Provide the [x, y] coordinate of the cell's center where the given text is located.  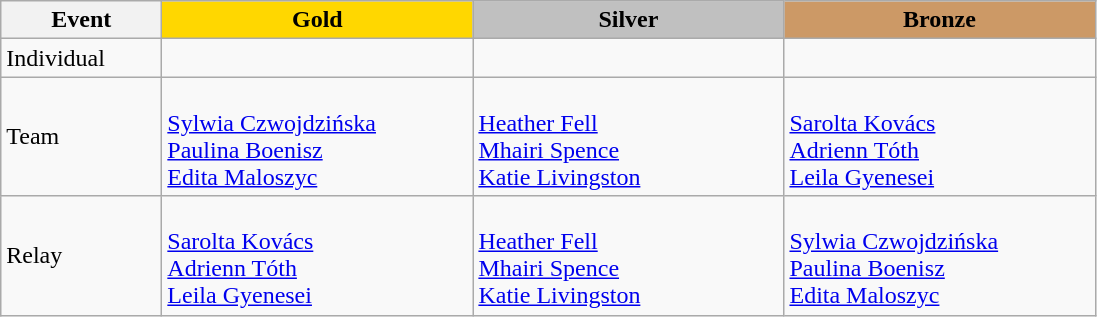
Team [82, 136]
Individual [82, 58]
Relay [82, 256]
Event [82, 20]
Silver [628, 20]
Gold [318, 20]
Bronze [940, 20]
